Extract the [x, y] coordinate from the center of the cell holding the provided text.  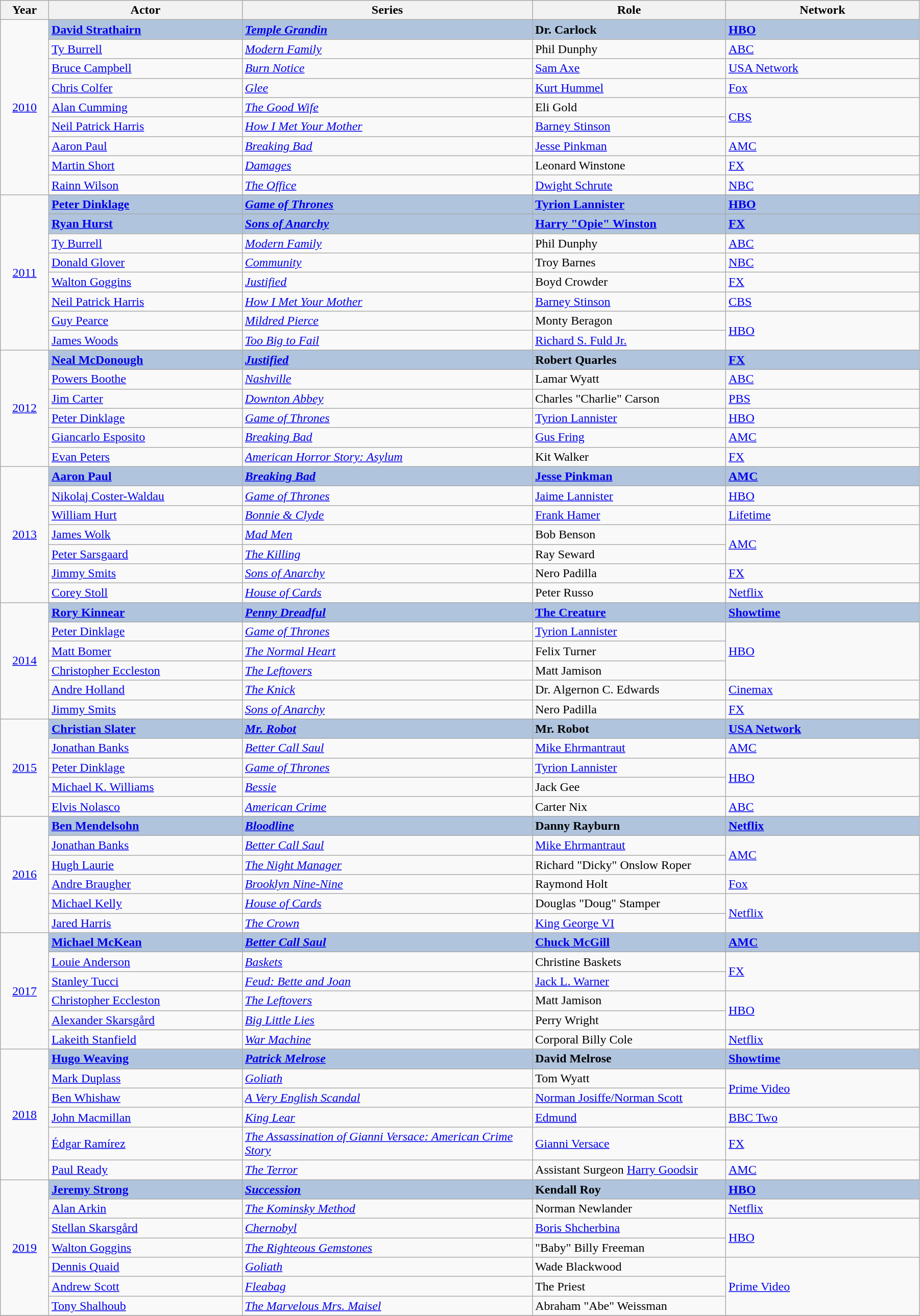
Jim Carter [145, 399]
Bob Benson [629, 534]
2013 [25, 534]
Eli Gold [629, 107]
Jack Gee [629, 787]
The Normal Heart [387, 651]
Mark Duplass [145, 1078]
Chernobyl [387, 1228]
Temple Grandin [387, 30]
Raymond Holt [629, 884]
Penny Dreadful [387, 612]
War Machine [387, 1039]
Michael Kelly [145, 904]
Ben Whishaw [145, 1098]
Cinemax [823, 690]
Kurt Hummel [629, 88]
Michael K. Williams [145, 787]
Giancarlo Esposito [145, 437]
Neal McDonough [145, 360]
"Baby" Billy Freeman [629, 1248]
Too Big to Fail [387, 340]
Corporal Billy Cole [629, 1039]
Bruce Campbell [145, 68]
Bloodline [387, 826]
Hugo Weaving [145, 1059]
Assistant Surgeon Harry Goodsir [629, 1170]
Norman Josiffe/Norman Scott [629, 1098]
Ray Seward [629, 554]
Douglas "Doug" Stamper [629, 904]
Dennis Quaid [145, 1267]
A Very English Scandal [387, 1098]
Martin Short [145, 165]
Lamar Wyatt [629, 379]
Actor [145, 10]
Carter Nix [629, 806]
James Woods [145, 340]
2015 [25, 767]
Feud: Bette and Joan [387, 981]
Chuck McGill [629, 942]
Paul Ready [145, 1170]
Andrew Scott [145, 1286]
King Lear [387, 1117]
Powers Boothe [145, 379]
The Priest [629, 1286]
Alan Cumming [145, 107]
Monty Beragon [629, 321]
The Righteous Gemstones [387, 1248]
Evan Peters [145, 457]
Stanley Tucci [145, 981]
Dr. Algernon C. Edwards [629, 690]
Andre Braugher [145, 884]
King George VI [629, 923]
Perry Wright [629, 1020]
Alan Arkin [145, 1209]
Abraham "Abe" Weissman [629, 1306]
Brooklyn Nine-Nine [387, 884]
Elvis Nolasco [145, 806]
The Good Wife [387, 107]
David Melrose [629, 1059]
American Horror Story: Asylum [387, 457]
Kit Walker [629, 457]
Leonard Winstone [629, 165]
Chris Colfer [145, 88]
John Macmillan [145, 1117]
Felix Turner [629, 651]
Network [823, 10]
Gianni Versace [629, 1143]
Downton Abbey [387, 399]
Big Little Lies [387, 1020]
American Crime [387, 806]
Bessie [387, 787]
2010 [25, 107]
Jaime Lannister [629, 495]
Nashville [387, 379]
The Kominsky Method [387, 1209]
Fleabag [387, 1286]
Kendall Roy [629, 1189]
Rainn Wilson [145, 185]
Damages [387, 165]
Troy Barnes [629, 263]
Michael McKean [145, 942]
Richard "Dicky" Onslow Roper [629, 865]
Andre Holland [145, 690]
The Crown [387, 923]
Norman Newlander [629, 1209]
Succession [387, 1189]
Tom Wyatt [629, 1078]
Frank Hamer [629, 515]
Mad Men [387, 534]
The Knick [387, 690]
Glee [387, 88]
The Marvelous Mrs. Maisel [387, 1306]
Boris Shcherbina [629, 1228]
Community [387, 263]
Nikolaj Coster-Waldau [145, 495]
Charles "Charlie" Carson [629, 399]
Year [25, 10]
Jared Harris [145, 923]
2014 [25, 661]
Tony Shalhoub [145, 1306]
David Strathairn [145, 30]
2019 [25, 1248]
Bonnie & Clyde [387, 515]
Sam Axe [629, 68]
Ryan Hurst [145, 224]
The Night Manager [387, 865]
Christian Slater [145, 729]
Corey Stoll [145, 593]
2018 [25, 1114]
Richard S. Fuld Jr. [629, 340]
The Office [387, 185]
Christine Baskets [629, 962]
2016 [25, 874]
Danny Rayburn [629, 826]
Peter Sarsgaard [145, 554]
The Killing [387, 554]
Burn Notice [387, 68]
Boyd Crowder [629, 282]
Donald Glover [145, 263]
Guy Pearce [145, 321]
Dr. Carlock [629, 30]
Édgar Ramírez [145, 1143]
Matt Bomer [145, 651]
Alexander Skarsgård [145, 1020]
Role [629, 10]
Stellan Skarsgård [145, 1228]
Dwight Schrute [629, 185]
Jack L. Warner [629, 981]
Robert Quarles [629, 360]
Gus Fring [629, 437]
2012 [25, 408]
Harry "Opie" Winston [629, 224]
Series [387, 10]
Wade Blackwood [629, 1267]
Baskets [387, 962]
James Wolk [145, 534]
Rory Kinnear [145, 612]
The Assassination of Gianni Versace: American Crime Story [387, 1143]
BBC Two [823, 1117]
2017 [25, 991]
The Creature [629, 612]
William Hurt [145, 515]
PBS [823, 399]
Lifetime [823, 515]
Peter Russo [629, 593]
Jeremy Strong [145, 1189]
Mildred Pierce [387, 321]
2011 [25, 272]
Louie Anderson [145, 962]
Patrick Melrose [387, 1059]
Lakeith Stanfield [145, 1039]
Edmund [629, 1117]
Ben Mendelsohn [145, 826]
Hugh Laurie [145, 865]
The Terror [387, 1170]
